Capture the cell that displays the provided text and extract its [X, Y] central coordinate. 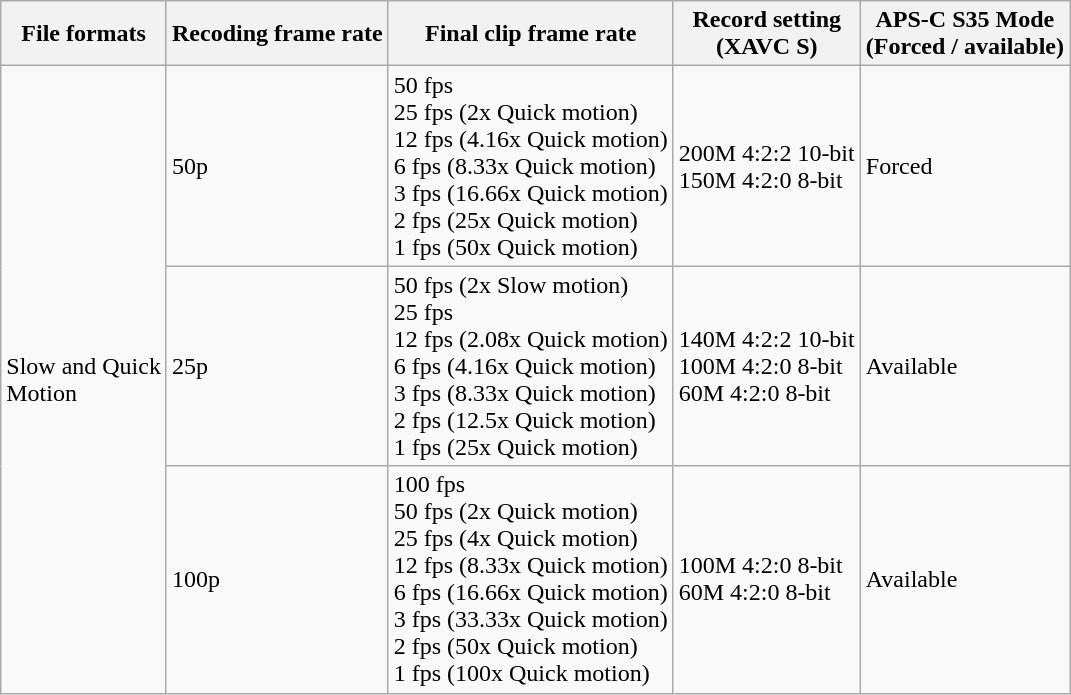
File formats [84, 34]
Final clip frame rate [530, 34]
50p [277, 166]
Record setting(XAVC S) [766, 34]
Forced [964, 166]
Slow and QuickMotion [84, 380]
200M 4:2:2 10-bit150M 4:2:0 8-bit [766, 166]
140M 4:2:2 10-bit100M 4:2:0 8-bit60M 4:2:0 8-bit [766, 366]
100M 4:2:0 8-bit60M 4:2:0 8-bit [766, 580]
Recoding frame rate [277, 34]
APS-C S35 Mode(Forced / available) [964, 34]
100p [277, 580]
25p [277, 366]
